Search for the cell housing the specified text and yield its [X, Y] center coordinate. 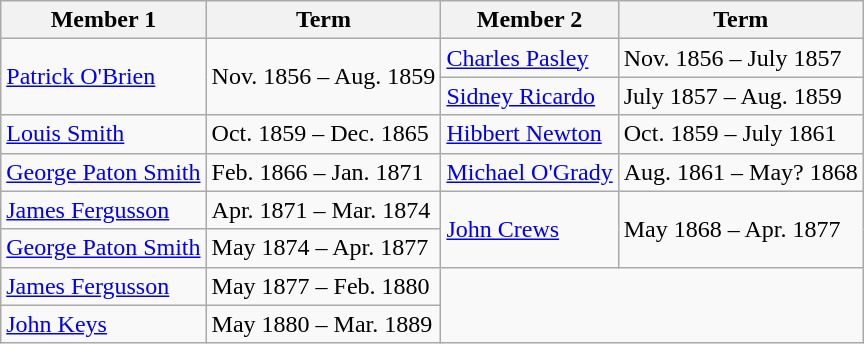
John Crews [530, 229]
Nov. 1856 – Aug. 1859 [324, 77]
Nov. 1856 – July 1857 [740, 58]
John Keys [104, 324]
May 1868 – Apr. 1877 [740, 229]
May 1880 – Mar. 1889 [324, 324]
Member 2 [530, 20]
Oct. 1859 – July 1861 [740, 134]
Aug. 1861 – May? 1868 [740, 172]
Michael O'Grady [530, 172]
May 1877 – Feb. 1880 [324, 286]
May 1874 – Apr. 1877 [324, 248]
Apr. 1871 – Mar. 1874 [324, 210]
Feb. 1866 – Jan. 1871 [324, 172]
Louis Smith [104, 134]
Member 1 [104, 20]
July 1857 – Aug. 1859 [740, 96]
Hibbert Newton [530, 134]
Patrick O'Brien [104, 77]
Sidney Ricardo [530, 96]
Oct. 1859 – Dec. 1865 [324, 134]
Charles Pasley [530, 58]
